From the cell containing the given text, extract its center point as [x, y] coordinate. 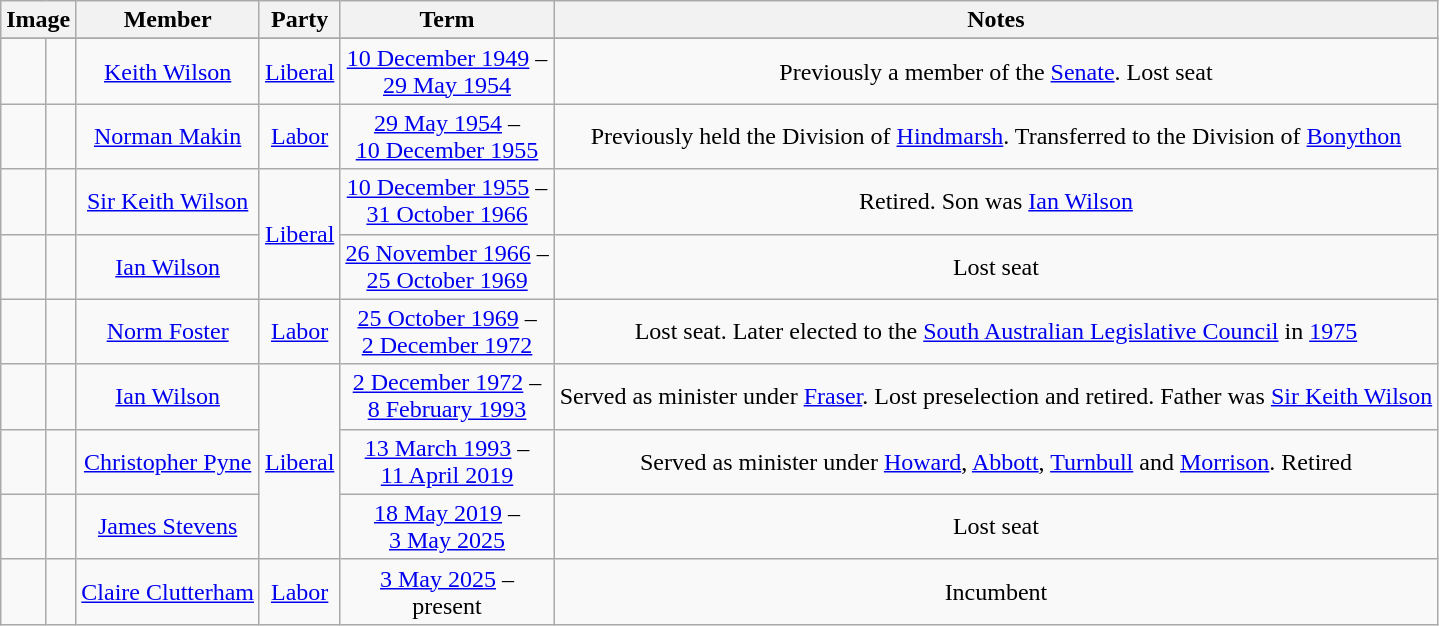
2 December 1972 –8 February 1993 [447, 396]
Previously held the Division of Hindmarsh. Transferred to the Division of Bonython [996, 136]
Party [299, 20]
Served as minister under Fraser. Lost preselection and retired. Father was Sir Keith Wilson [996, 396]
James Stevens [168, 526]
Norman Makin [168, 136]
Previously a member of the Senate. Lost seat [996, 72]
Keith Wilson [168, 72]
Lost seat. Later elected to the South Australian Legislative Council in 1975 [996, 332]
10 December 1949 –29 May 1954 [447, 72]
26 November 1966 –25 October 1969 [447, 266]
Norm Foster [168, 332]
Term [447, 20]
Member [168, 20]
Served as minister under Howard, Abbott, Turnbull and Morrison. Retired [996, 462]
Claire Clutterham [168, 592]
Image [38, 20]
Retired. Son was Ian Wilson [996, 202]
Notes [996, 20]
25 October 1969 –2 December 1972 [447, 332]
Incumbent [996, 592]
3 May 2025 –present [447, 592]
29 May 1954 –10 December 1955 [447, 136]
10 December 1955 –31 October 1966 [447, 202]
Christopher Pyne [168, 462]
18 May 2019 –3 May 2025 [447, 526]
Sir Keith Wilson [168, 202]
13 March 1993 –11 April 2019 [447, 462]
